Scan for the cell matching the given text and deliver its [x, y] coordinate at center. 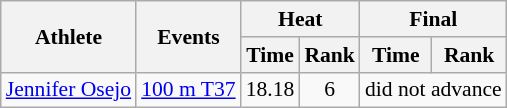
Events [188, 36]
Jennifer Osejo [68, 90]
6 [330, 90]
Athlete [68, 36]
100 m T37 [188, 90]
Heat [300, 19]
did not advance [434, 90]
18.18 [270, 90]
Final [434, 19]
